Identify which cell holds the provided text, then report its [x, y] central coordinate. 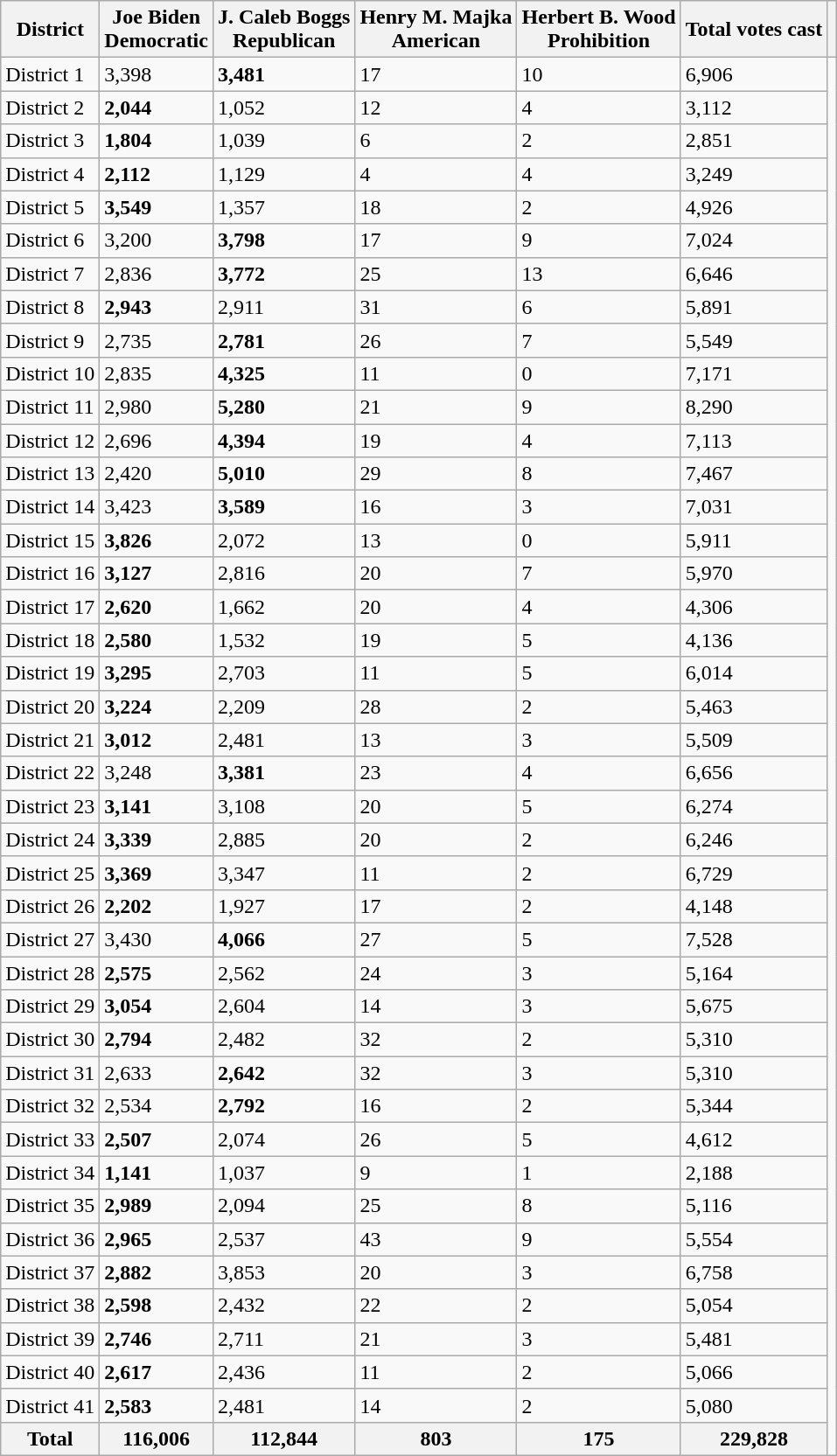
803 [436, 1439]
5,509 [754, 740]
District 2 [51, 108]
5,080 [754, 1405]
1,927 [283, 906]
District 25 [51, 873]
2,583 [157, 1405]
2,580 [157, 640]
District 5 [51, 207]
7,528 [754, 939]
District 32 [51, 1106]
7,171 [754, 373]
2,794 [157, 1040]
2,882 [157, 1272]
2,792 [283, 1106]
1,804 [157, 141]
District 6 [51, 240]
3,549 [157, 207]
3,589 [283, 507]
Henry M. MajkaAmerican [436, 30]
2,188 [754, 1173]
2,074 [283, 1139]
2,094 [283, 1206]
District 27 [51, 939]
3,054 [157, 1007]
2,534 [157, 1106]
3,249 [754, 174]
J. Caleb BoggsRepublican [283, 30]
229,828 [754, 1439]
2,633 [157, 1073]
1,141 [157, 1173]
1,532 [283, 640]
1,037 [283, 1173]
District 36 [51, 1239]
5,344 [754, 1106]
Joe BidenDemocratic [157, 30]
3,853 [283, 1272]
District 8 [51, 307]
District 7 [51, 274]
District 3 [51, 141]
1,357 [283, 207]
2,835 [157, 373]
District 11 [51, 407]
6,906 [754, 74]
2,598 [157, 1306]
2,642 [283, 1073]
3,430 [157, 939]
4,306 [754, 607]
5,164 [754, 973]
6,014 [754, 673]
3,141 [157, 806]
District 19 [51, 673]
28 [436, 707]
5,891 [754, 307]
District 41 [51, 1405]
31 [436, 307]
District 23 [51, 806]
2,620 [157, 607]
District 24 [51, 839]
3,381 [283, 773]
6,274 [754, 806]
2,482 [283, 1040]
7,031 [754, 507]
2,604 [283, 1007]
2,617 [157, 1372]
3,369 [157, 873]
6,646 [754, 274]
District [51, 30]
6,656 [754, 773]
116,006 [157, 1439]
4,612 [754, 1139]
4,394 [283, 440]
23 [436, 773]
District 30 [51, 1040]
5,549 [754, 340]
6,246 [754, 839]
4,148 [754, 906]
18 [436, 207]
6,729 [754, 873]
2,507 [157, 1139]
2,562 [283, 973]
27 [436, 939]
3,772 [283, 274]
2,965 [157, 1239]
2,911 [283, 307]
10 [598, 74]
1 [598, 1173]
2,836 [157, 274]
District 37 [51, 1272]
5,675 [754, 1007]
District 39 [51, 1339]
7,113 [754, 440]
District 18 [51, 640]
District 28 [51, 973]
District 4 [51, 174]
2,980 [157, 407]
3,398 [157, 74]
1,129 [283, 174]
District 10 [51, 373]
3,127 [157, 574]
175 [598, 1439]
District 35 [51, 1206]
District 26 [51, 906]
District 40 [51, 1372]
1,662 [283, 607]
7,024 [754, 240]
2,781 [283, 340]
8,290 [754, 407]
3,423 [157, 507]
5,911 [754, 540]
29 [436, 474]
District 12 [51, 440]
3,347 [283, 873]
12 [436, 108]
5,280 [283, 407]
1,039 [283, 141]
District 20 [51, 707]
3,108 [283, 806]
2,044 [157, 108]
District 31 [51, 1073]
2,696 [157, 440]
112,844 [283, 1439]
43 [436, 1239]
5,054 [754, 1306]
2,816 [283, 574]
5,066 [754, 1372]
4,136 [754, 640]
District 34 [51, 1173]
6,758 [754, 1272]
District 38 [51, 1306]
District 1 [51, 74]
District 15 [51, 540]
3,339 [157, 839]
2,885 [283, 839]
2,432 [283, 1306]
2,703 [283, 673]
2,989 [157, 1206]
5,481 [754, 1339]
District 22 [51, 773]
2,746 [157, 1339]
District 21 [51, 740]
Herbert B. WoodProhibition [598, 30]
Total votes cast [754, 30]
22 [436, 1306]
District 17 [51, 607]
1,052 [283, 108]
3,012 [157, 740]
2,112 [157, 174]
2,436 [283, 1372]
2,711 [283, 1339]
4,066 [283, 939]
24 [436, 973]
2,209 [283, 707]
3,826 [157, 540]
2,537 [283, 1239]
District 13 [51, 474]
2,851 [754, 141]
5,554 [754, 1239]
3,798 [283, 240]
2,735 [157, 340]
District 29 [51, 1007]
7,467 [754, 474]
5,970 [754, 574]
4,325 [283, 373]
2,943 [157, 307]
3,295 [157, 673]
2,575 [157, 973]
3,248 [157, 773]
2,420 [157, 474]
3,200 [157, 240]
5,116 [754, 1206]
5,463 [754, 707]
5,010 [283, 474]
4,926 [754, 207]
3,224 [157, 707]
3,112 [754, 108]
District 9 [51, 340]
2,072 [283, 540]
2,202 [157, 906]
District 33 [51, 1139]
District 14 [51, 507]
3,481 [283, 74]
Total [51, 1439]
District 16 [51, 574]
